Capture the cell that displays the provided text and extract its [x, y] central coordinate. 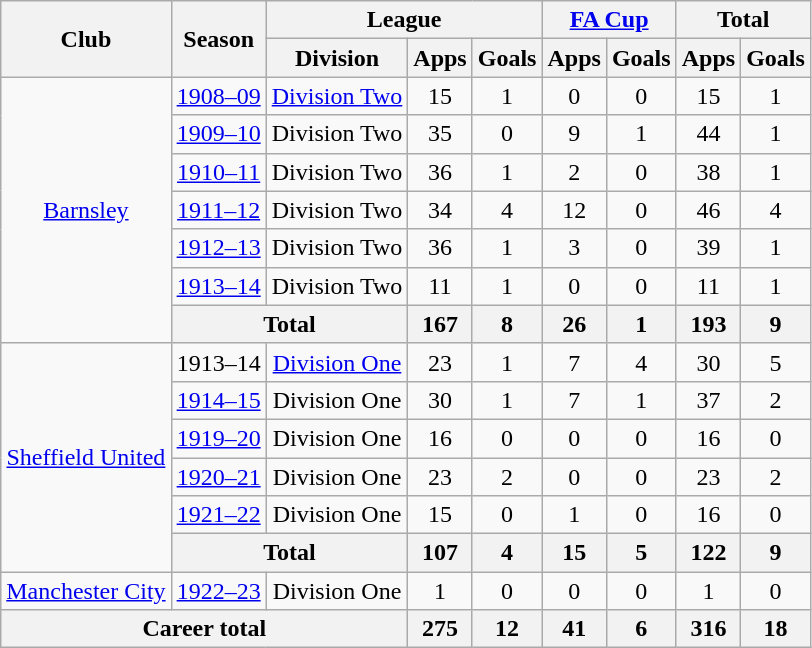
1921–22 [218, 515]
Division [337, 58]
FA Cup [609, 20]
Season [218, 39]
1922–23 [218, 591]
46 [708, 210]
Club [86, 39]
League [404, 20]
1909–10 [218, 134]
35 [440, 134]
1914–15 [218, 400]
Career total [204, 629]
38 [708, 172]
44 [708, 134]
37 [708, 400]
1908–09 [218, 96]
Barnsley [86, 210]
122 [708, 553]
316 [708, 629]
107 [440, 553]
41 [574, 629]
39 [708, 248]
Manchester City [86, 591]
Sheffield United [86, 457]
1910–11 [218, 172]
167 [440, 324]
275 [440, 629]
6 [641, 629]
1920–21 [218, 477]
3 [574, 248]
26 [574, 324]
1919–20 [218, 438]
1912–13 [218, 248]
34 [440, 210]
193 [708, 324]
1911–12 [218, 210]
18 [776, 629]
8 [507, 324]
